Output the [X, Y] coordinate of the center of the cell containing the given text.  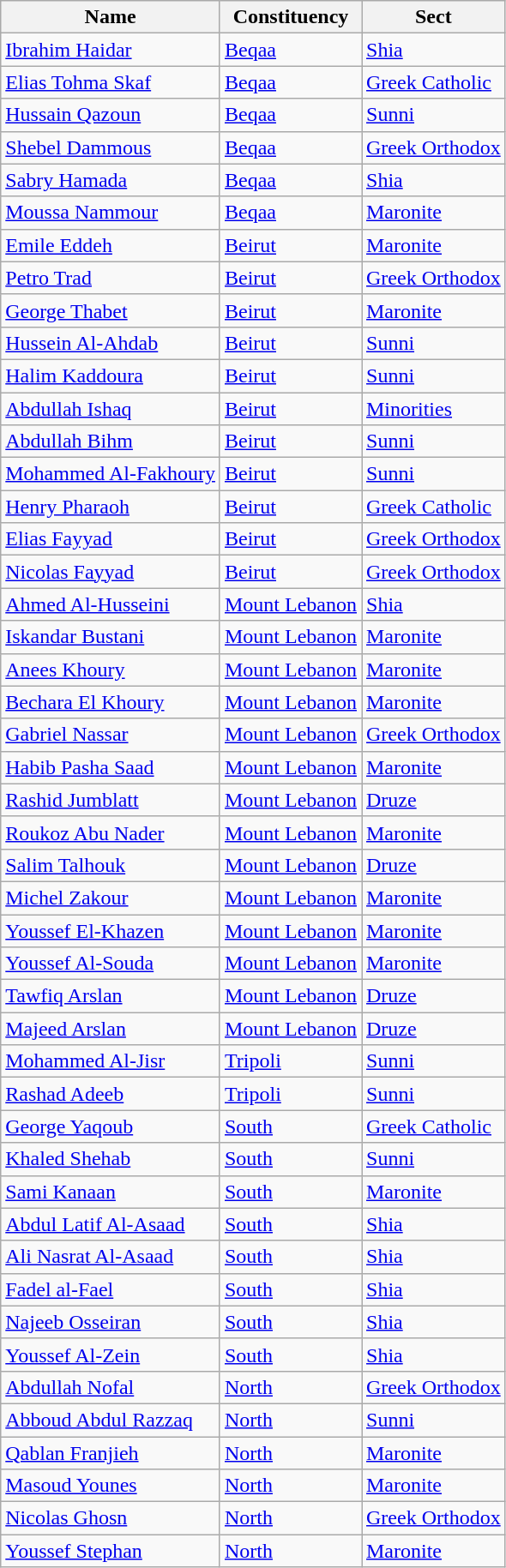
Ali Nasrat Al-Asaad [111, 1257]
Elias Fayyad [111, 539]
Bechara El Khoury [111, 702]
Habib Pasha Saad [111, 767]
Abboud Abdul Razzaq [111, 1420]
Petro Trad [111, 278]
Name [111, 17]
George Yaqoub [111, 1126]
Youssef Al-Souda [111, 964]
George Thabet [111, 310]
Abdullah Nofal [111, 1387]
Minorities [434, 409]
Youssef El-Khazen [111, 930]
Elias Tohma Skaf [111, 82]
Nicolas Ghosn [111, 1518]
Abdul Latif Al-Asaad [111, 1224]
Sami Kanaan [111, 1192]
Shebel Dammous [111, 147]
Najeeb Osseiran [111, 1322]
Rashid Jumblatt [111, 800]
Youssef Al-Zein [111, 1355]
Abdullah Ishaq [111, 409]
Constituency [290, 17]
Michel Zakour [111, 898]
Iskandar Bustani [111, 637]
Emile Eddeh [111, 245]
Henry Pharaoh [111, 507]
Rashad Adeeb [111, 1094]
Khaled Shehab [111, 1159]
Hussein Al-Ahdab [111, 343]
Tawfiq Arslan [111, 996]
Fadel al-Fael [111, 1289]
Youssef Stephan [111, 1551]
Moussa Nammour [111, 213]
Salim Talhouk [111, 865]
Nicolas Fayyad [111, 572]
Halim Kaddoura [111, 375]
Sabry Hamada [111, 180]
Majeed Arslan [111, 1029]
Roukoz Abu Nader [111, 832]
Hussain Qazoun [111, 115]
Anees Khoury [111, 670]
Mohammed Al-Fakhoury [111, 474]
Gabriel Nassar [111, 735]
Mohammed Al-Jisr [111, 1061]
Qablan Franjieh [111, 1453]
Ahmed Al-Husseini [111, 604]
Masoud Younes [111, 1486]
Ibrahim Haidar [111, 50]
Abdullah Bihm [111, 442]
Sect [434, 17]
